Output the [x, y] coordinate of the center of the cell containing the given text.  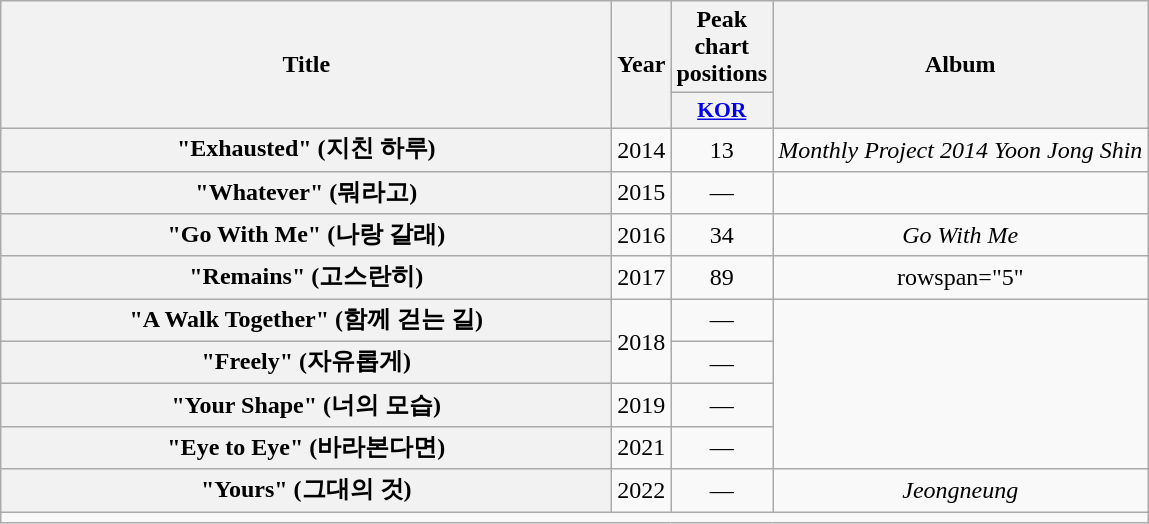
Monthly Project 2014 Yoon Jong Shin [960, 150]
"Your Shape" (너의 모습) [306, 406]
89 [722, 278]
2021 [642, 448]
Album [960, 65]
34 [722, 236]
2016 [642, 236]
"Freely" (자유롭게) [306, 362]
"Yours" (그대의 것) [306, 490]
"Exhausted" (지친 하루) [306, 150]
13 [722, 150]
2022 [642, 490]
2018 [642, 342]
2014 [642, 150]
"Whatever" (뭐라고) [306, 192]
"Remains" (고스란히) [306, 278]
KOR [722, 111]
Go With Me [960, 236]
Title [306, 65]
2017 [642, 278]
"A Walk Together" (함께 걷는 길) [306, 320]
2019 [642, 406]
Year [642, 65]
"Go With Me" (나랑 갈래) [306, 236]
2015 [642, 192]
Peak chart positions [722, 47]
"Eye to Eye" (바라본다면) [306, 448]
Jeongneung [960, 490]
rowspan="5" [960, 278]
